Return the (x, y) coordinate for the center point of the cell that contains the specified text.  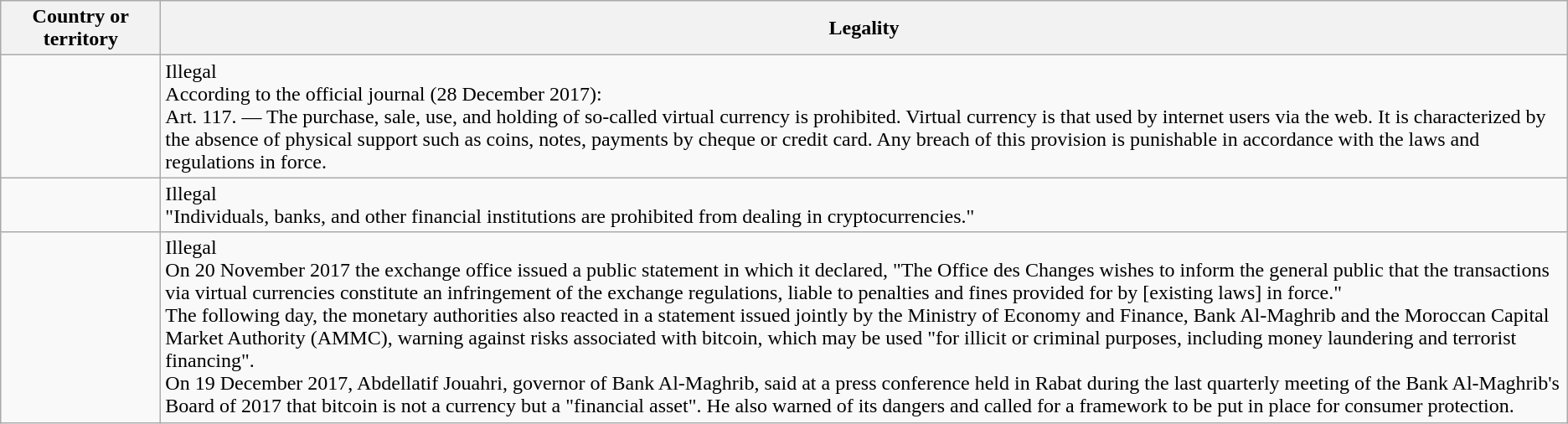
Country or territory (80, 28)
Illegal"Individuals, banks, and other financial institutions are prohibited from dealing in cryptocurrencies." (864, 204)
Legality (864, 28)
